Extract the [x, y] coordinate from the center of the cell holding the provided text.  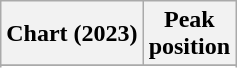
Chart (2023) [72, 34]
Peakposition [189, 34]
